Return [X, Y] of the center of cell containing provided text 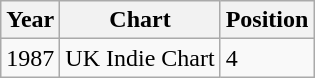
4 [267, 58]
Chart [140, 20]
Year [30, 20]
1987 [30, 58]
Position [267, 20]
UK Indie Chart [140, 58]
